Pinpoint the cell where the given text exists, returning its (x, y) midpoint coordinate. 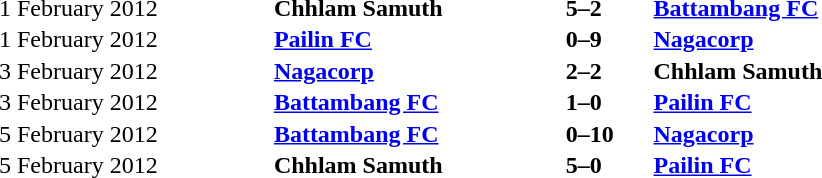
Pailin FC (417, 39)
0–10 (607, 134)
Nagacorp (417, 71)
0–9 (607, 39)
1–0 (607, 103)
2–2 (607, 71)
